Detect which cell encompasses the target text, then output its [X, Y] center coordinate. 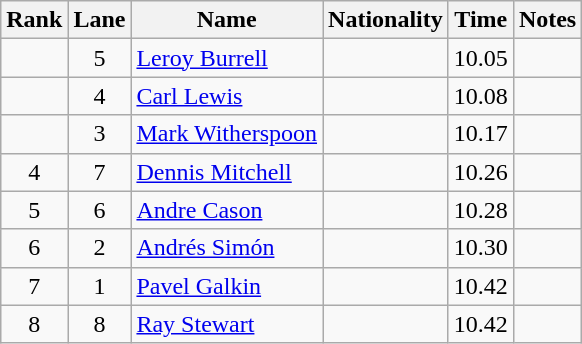
Time [480, 20]
1 [100, 286]
Andrés Simón [227, 248]
Rank [34, 20]
Leroy Burrell [227, 58]
Notes [547, 20]
Pavel Galkin [227, 286]
Andre Cason [227, 210]
Ray Stewart [227, 324]
Dennis Mitchell [227, 172]
10.28 [480, 210]
2 [100, 248]
10.30 [480, 248]
10.05 [480, 58]
Nationality [386, 20]
10.26 [480, 172]
Mark Witherspoon [227, 134]
10.17 [480, 134]
10.08 [480, 96]
3 [100, 134]
Carl Lewis [227, 96]
Lane [100, 20]
Name [227, 20]
